Search for the cell housing the specified text and yield its (x, y) center coordinate. 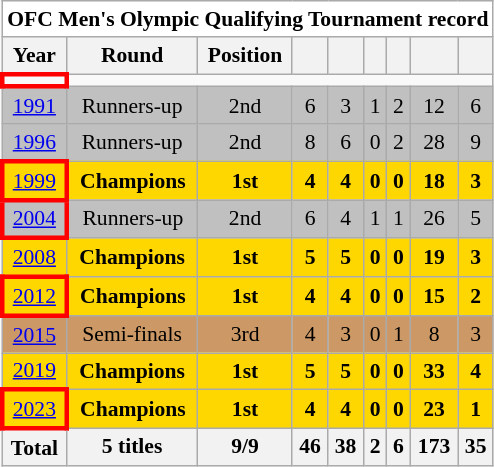
OFC Men's Olympic Qualifying Tournament record (248, 19)
173 (434, 448)
46 (310, 448)
15 (434, 296)
Position (246, 56)
Year (34, 56)
1999 (34, 180)
9 (476, 142)
3rd (246, 334)
Semi-finals (132, 334)
2015 (34, 334)
33 (434, 372)
35 (476, 448)
26 (434, 220)
5 titles (132, 448)
Round (132, 56)
19 (434, 258)
1991 (34, 106)
2004 (34, 220)
2019 (34, 372)
2012 (34, 296)
38 (346, 448)
Total (34, 448)
9/9 (246, 448)
12 (434, 106)
23 (434, 410)
28 (434, 142)
18 (434, 180)
2023 (34, 410)
2008 (34, 258)
1996 (34, 142)
